Return the (x, y) coordinate for the center point of the cell that contains the specified text.  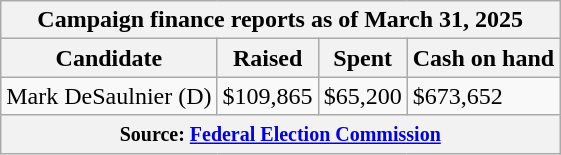
$109,865 (268, 96)
$65,200 (362, 96)
Mark DeSaulnier (D) (109, 96)
Raised (268, 58)
Spent (362, 58)
Candidate (109, 58)
$673,652 (483, 96)
Cash on hand (483, 58)
Source: Federal Election Commission (280, 134)
Campaign finance reports as of March 31, 2025 (280, 20)
